Locate the cell with the specified text and output its (X, Y) center coordinate. 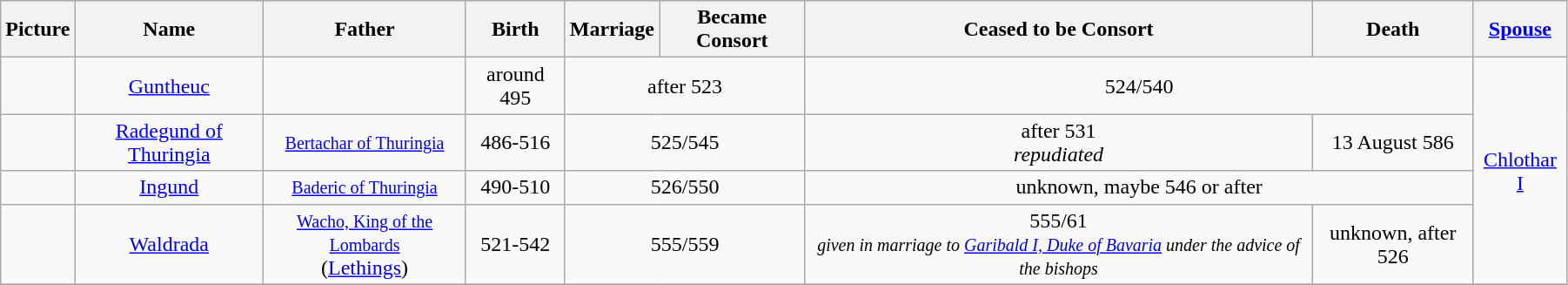
unknown, maybe 546 or after (1139, 187)
525/545 (685, 143)
around 495 (515, 85)
after 523 (685, 85)
Death (1392, 30)
Wacho, King of the Lombards(Lethings) (365, 244)
555/559 (685, 244)
524/540 (1139, 85)
521-542 (515, 244)
Ingund (169, 187)
Marriage (612, 30)
486-516 (515, 143)
Ceased to be Consort (1058, 30)
Father (365, 30)
Radegund of Thuringia (169, 143)
Waldrada (169, 244)
Picture (38, 30)
Birth (515, 30)
Baderic of Thuringia (365, 187)
13 August 586 (1392, 143)
555/61given in marriage to Garibald I, Duke of Bavaria under the advice of the bishops (1058, 244)
Spouse (1519, 30)
unknown, after 526 (1392, 244)
526/550 (685, 187)
Name (169, 30)
after 531repudiated (1058, 143)
Guntheuc (169, 85)
Bertachar of Thuringia (365, 143)
Became Consort (733, 30)
490-510 (515, 187)
Chlothar I (1519, 171)
